For the text-containing cell, return its midpoint in (X, Y) coordinate format. 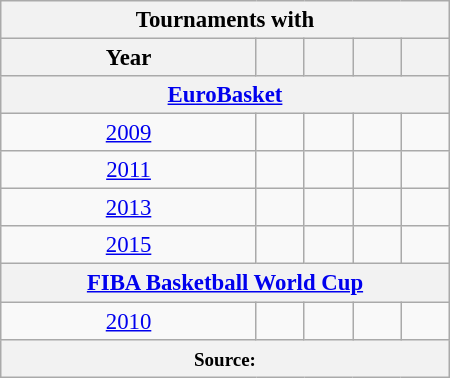
2009 (129, 133)
2013 (129, 208)
2010 (129, 321)
2015 (129, 245)
EuroBasket (225, 95)
Tournaments with (225, 20)
Year (129, 58)
2011 (129, 170)
FIBA Basketball World Cup (225, 283)
Source: (225, 358)
